Output the [x, y] coordinate of the center of the cell containing the given text.  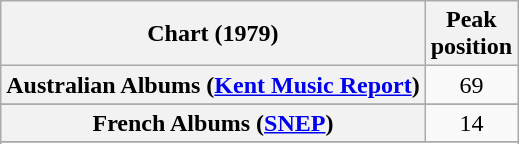
Peakposition [471, 34]
14 [471, 123]
69 [471, 85]
Australian Albums (Kent Music Report) [213, 85]
French Albums (SNEP) [213, 123]
Chart (1979) [213, 34]
